Locate the cell with the specified text and output its [X, Y] center coordinate. 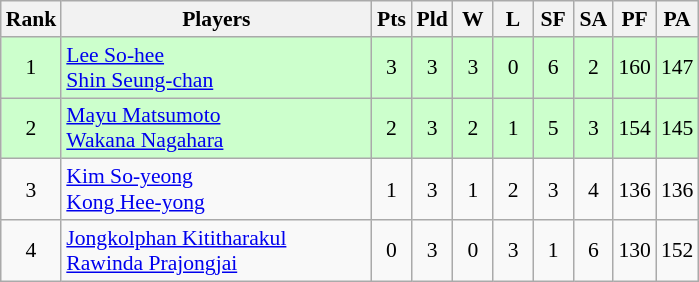
5 [553, 128]
130 [634, 250]
Players [216, 19]
152 [678, 250]
Rank [32, 19]
Pts [391, 19]
Mayu Matsumoto Wakana Nagahara [216, 128]
147 [678, 68]
Pld [432, 19]
PA [678, 19]
Kim So-yeong Kong Hee-yong [216, 190]
154 [634, 128]
160 [634, 68]
SF [553, 19]
W [473, 19]
145 [678, 128]
Lee So-hee Shin Seung-chan [216, 68]
L [513, 19]
Jongkolphan Kititharakul Rawinda Prajongjai [216, 250]
SA [593, 19]
PF [634, 19]
